Pinpoint the cell where the given text exists, returning its [x, y] midpoint coordinate. 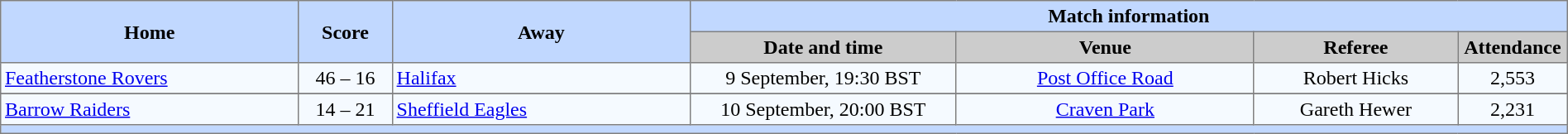
10 September, 20:00 BST [823, 109]
Home [150, 31]
Away [541, 31]
Score [346, 31]
46 – 16 [346, 79]
Craven Park [1105, 109]
9 September, 19:30 BST [823, 79]
Robert Hicks [1355, 79]
Featherstone Rovers [150, 79]
Gareth Hewer [1355, 109]
14 – 21 [346, 109]
Venue [1105, 47]
Barrow Raiders [150, 109]
Date and time [823, 47]
Sheffield Eagles [541, 109]
Post Office Road [1105, 79]
Attendance [1513, 47]
Halifax [541, 79]
Match information [1128, 17]
Referee [1355, 47]
2,231 [1513, 109]
2,553 [1513, 79]
